Output the (x, y) coordinate of the center of the cell containing the given text.  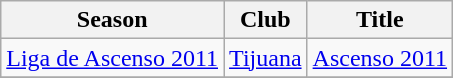
Club (266, 20)
Liga de Ascenso 2011 (112, 58)
Title (380, 20)
Season (112, 20)
Ascenso 2011 (380, 58)
Tijuana (266, 58)
